Determine the (x, y) coordinate at the center of the cell enclosing the given text.  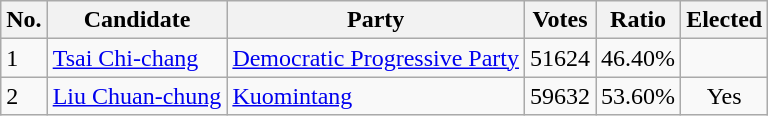
Yes (724, 96)
59632 (560, 96)
No. (24, 20)
Elected (724, 20)
51624 (560, 58)
Tsai Chi-chang (137, 58)
2 (24, 96)
53.60% (638, 96)
Democratic Progressive Party (376, 58)
46.40% (638, 58)
Ratio (638, 20)
Liu Chuan-chung (137, 96)
Party (376, 20)
1 (24, 58)
Votes (560, 20)
Kuomintang (376, 96)
Candidate (137, 20)
